Return (x, y) of the center of cell containing provided text 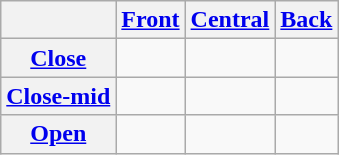
Front (150, 20)
Central (230, 20)
Close (58, 58)
Back (306, 20)
Close-mid (58, 96)
Open (58, 134)
